Scan for the cell matching the given text and deliver its (X, Y) coordinate at center. 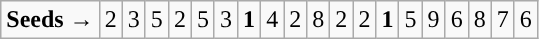
4 (272, 20)
7 (502, 20)
9 (434, 20)
Seeds → (50, 20)
